Detect which cell encompasses the target text, then output its (x, y) center coordinate. 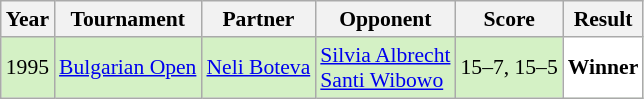
Winner (604, 68)
Opponent (385, 19)
Bulgarian Open (128, 68)
1995 (28, 68)
Partner (258, 19)
Silvia Albrecht Santi Wibowo (385, 68)
Neli Boteva (258, 68)
15–7, 15–5 (510, 68)
Year (28, 19)
Tournament (128, 19)
Score (510, 19)
Result (604, 19)
